For the text-containing cell, return its midpoint in [x, y] coordinate format. 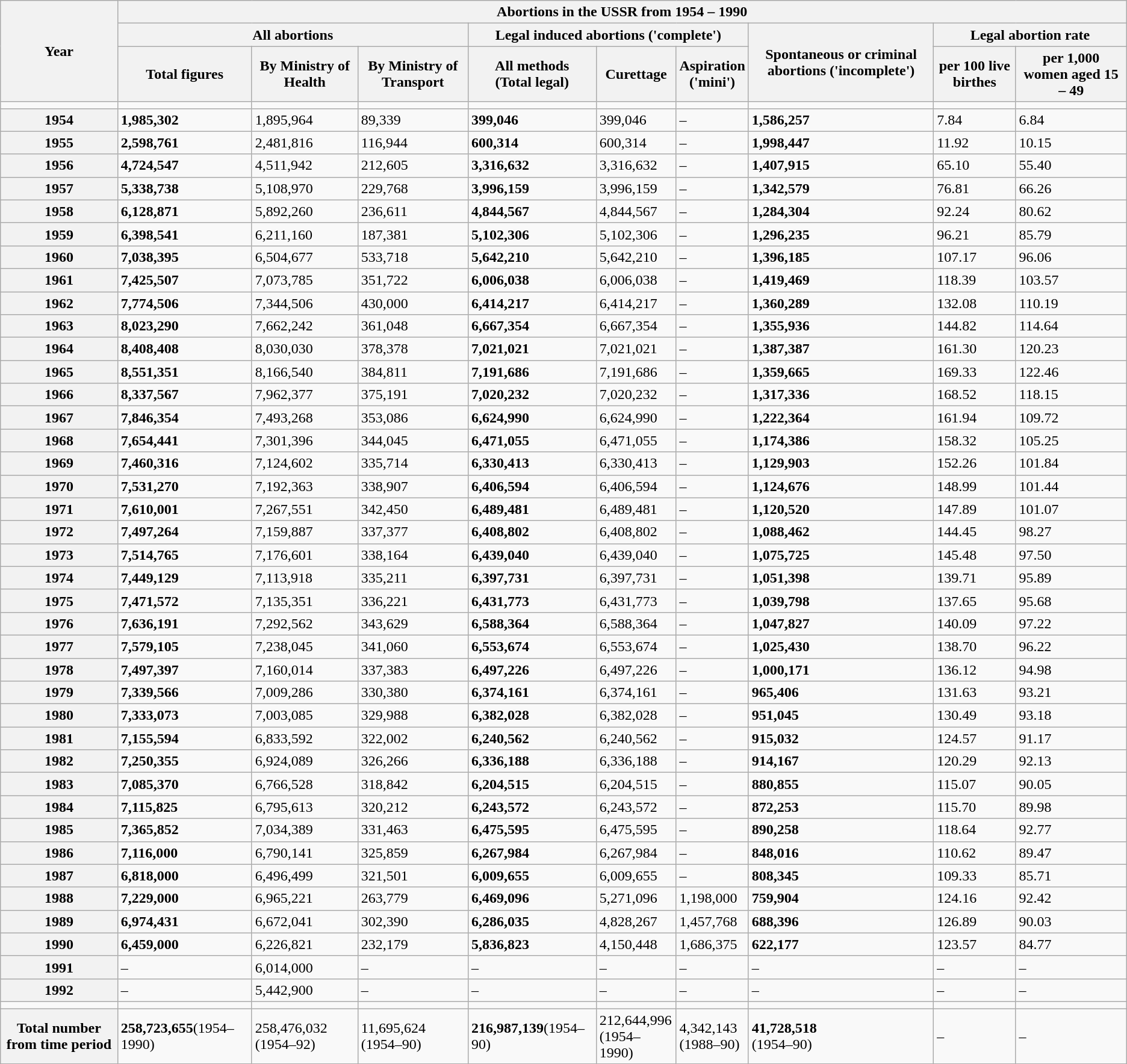
1,985,302 [184, 120]
138.70 [975, 646]
96.22 [1071, 646]
109.33 [975, 876]
7,493,268 [305, 418]
6,924,089 [305, 761]
7,038,395 [184, 257]
338,164 [413, 555]
7,155,594 [184, 738]
107.17 [975, 257]
7,267,551 [305, 509]
335,211 [413, 578]
1,686,375 [712, 944]
1,355,936 [840, 326]
212,644,996(1954–1990) [636, 1036]
5,338,738 [184, 188]
Curettage [636, 74]
93.21 [1071, 693]
1954 [59, 120]
91.17 [1071, 738]
430,000 [413, 303]
Total figures [184, 74]
336,221 [413, 601]
8,408,408 [184, 349]
1,407,915 [840, 165]
341,060 [413, 646]
101.07 [1071, 509]
378,378 [413, 349]
7,238,045 [305, 646]
1,360,289 [840, 303]
8,337,567 [184, 395]
1979 [59, 693]
123.57 [975, 944]
1974 [59, 578]
92.24 [975, 211]
808,345 [840, 876]
89,339 [413, 120]
1955 [59, 143]
7,009,286 [305, 693]
4,828,267 [636, 921]
1983 [59, 784]
Spontaneous or criminal abortions ('incomplete') [840, 63]
1967 [59, 418]
6,398,541 [184, 234]
1960 [59, 257]
6,766,528 [305, 784]
2,598,761 [184, 143]
1957 [59, 188]
375,191 [413, 395]
1959 [59, 234]
8,030,030 [305, 349]
7,514,765 [184, 555]
96.06 [1071, 257]
7,034,389 [305, 830]
1,998,447 [840, 143]
1,198,000 [712, 899]
872,253 [840, 807]
1985 [59, 830]
1978 [59, 670]
331,463 [413, 830]
1990 [59, 944]
1,419,469 [840, 280]
6,504,677 [305, 257]
1,895,964 [305, 120]
7,460,316 [184, 463]
92.42 [1071, 899]
6,790,141 [305, 853]
1,124,676 [840, 486]
321,501 [413, 876]
84.77 [1071, 944]
Abortions in the USSR from 1954 – 1990 [622, 12]
4,724,547 [184, 165]
1965 [59, 372]
89.47 [1071, 853]
8,166,540 [305, 372]
6,818,000 [184, 876]
41,728,518(1954–90) [840, 1036]
1968 [59, 441]
6,469,096 [532, 899]
1980 [59, 716]
7,135,351 [305, 601]
7,003,085 [305, 716]
1975 [59, 601]
4,342,143(1988–90) [712, 1036]
1972 [59, 532]
7,344,506 [305, 303]
1991 [59, 967]
Total number from time period [59, 1036]
344,045 [413, 441]
5,108,970 [305, 188]
97.22 [1071, 623]
232,179 [413, 944]
351,722 [413, 280]
1956 [59, 165]
325,859 [413, 853]
6,286,035 [532, 921]
1,075,725 [840, 555]
7,115,825 [184, 807]
120.23 [1071, 349]
212,605 [413, 165]
330,380 [413, 693]
105.25 [1071, 441]
384,811 [413, 372]
688,396 [840, 921]
1992 [59, 990]
1,317,336 [840, 395]
6,128,871 [184, 211]
Legal abortion rate [1031, 35]
7,192,363 [305, 486]
965,406 [840, 693]
6,974,431 [184, 921]
337,377 [413, 532]
158.32 [975, 441]
97.50 [1071, 555]
1,000,171 [840, 670]
96.21 [975, 234]
216,987,139(1954–90) [532, 1036]
1966 [59, 395]
120.29 [975, 761]
7,229,000 [184, 899]
65.10 [975, 165]
137.65 [975, 601]
6,014,000 [305, 967]
152.26 [975, 463]
116,944 [413, 143]
110.62 [975, 853]
7,497,397 [184, 670]
7.84 [975, 120]
759,904 [840, 899]
302,390 [413, 921]
1982 [59, 761]
145.48 [975, 555]
124.57 [975, 738]
848,016 [840, 853]
1,222,364 [840, 418]
7,085,370 [184, 784]
6,795,613 [305, 807]
115.07 [975, 784]
92.77 [1071, 830]
5,271,096 [636, 899]
All abortions [293, 35]
880,855 [840, 784]
258,723,655(1954–1990) [184, 1036]
6,965,221 [305, 899]
95.68 [1071, 601]
318,842 [413, 784]
1973 [59, 555]
5,892,260 [305, 211]
533,718 [413, 257]
per 1,000 women aged 15 – 49 [1071, 74]
168.52 [975, 395]
132.08 [975, 303]
76.81 [975, 188]
136.12 [975, 670]
6,833,592 [305, 738]
93.18 [1071, 716]
1,120,520 [840, 509]
95.89 [1071, 578]
1,051,398 [840, 578]
161.30 [975, 349]
1981 [59, 738]
101.44 [1071, 486]
1961 [59, 280]
1,586,257 [840, 120]
10.15 [1071, 143]
11.92 [975, 143]
229,768 [413, 188]
1963 [59, 326]
7,497,264 [184, 532]
6,211,160 [305, 234]
6,672,041 [305, 921]
1,129,903 [840, 463]
320,212 [413, 807]
2,481,816 [305, 143]
1,457,768 [712, 921]
1970 [59, 486]
7,962,377 [305, 395]
7,339,566 [184, 693]
1,284,304 [840, 211]
258,476,032(1954–92) [305, 1036]
109.72 [1071, 418]
8,023,290 [184, 326]
90.03 [1071, 921]
114.64 [1071, 326]
1969 [59, 463]
1976 [59, 623]
342,450 [413, 509]
6,226,821 [305, 944]
110.19 [1071, 303]
1958 [59, 211]
101.84 [1071, 463]
98.27 [1071, 532]
322,002 [413, 738]
139.71 [975, 578]
1,359,665 [840, 372]
per 100 live birthes [975, 74]
338,907 [413, 486]
89.98 [1071, 807]
890,258 [840, 830]
7,250,355 [184, 761]
90.05 [1071, 784]
1,025,430 [840, 646]
1,047,827 [840, 623]
1984 [59, 807]
7,176,601 [305, 555]
914,167 [840, 761]
7,159,887 [305, 532]
126.89 [975, 921]
343,629 [413, 623]
131.63 [975, 693]
622,177 [840, 944]
130.49 [975, 716]
6,459,000 [184, 944]
124.16 [975, 899]
7,531,270 [184, 486]
7,579,105 [184, 646]
1964 [59, 349]
144.45 [975, 532]
1971 [59, 509]
Aspiration('mini') [712, 74]
140.09 [975, 623]
7,333,073 [184, 716]
337,383 [413, 670]
80.62 [1071, 211]
118.15 [1071, 395]
915,032 [840, 738]
7,365,852 [184, 830]
326,266 [413, 761]
92.13 [1071, 761]
7,662,242 [305, 326]
187,381 [413, 234]
85.71 [1071, 876]
By Ministry of Health [305, 74]
1,039,798 [840, 601]
1,396,185 [840, 257]
1,174,386 [840, 441]
1977 [59, 646]
951,045 [840, 716]
7,471,572 [184, 601]
85.79 [1071, 234]
6.84 [1071, 120]
103.57 [1071, 280]
118.39 [975, 280]
4,511,942 [305, 165]
8,551,351 [184, 372]
Legal induced abortions ('complete') [608, 35]
7,073,785 [305, 280]
7,449,129 [184, 578]
7,292,562 [305, 623]
353,086 [413, 418]
236,611 [413, 211]
7,846,354 [184, 418]
7,124,602 [305, 463]
5,836,823 [532, 944]
7,654,441 [184, 441]
7,610,001 [184, 509]
144.82 [975, 326]
115.70 [975, 807]
329,988 [413, 716]
5,442,900 [305, 990]
148.99 [975, 486]
11,695,624(1954–90) [413, 1036]
118.64 [975, 830]
335,714 [413, 463]
6,496,499 [305, 876]
All methods(Total legal) [532, 74]
263,779 [413, 899]
1962 [59, 303]
1989 [59, 921]
7,160,014 [305, 670]
By Ministry of Transport [413, 74]
1,387,387 [840, 349]
7,116,000 [184, 853]
1,088,462 [840, 532]
1986 [59, 853]
161.94 [975, 418]
361,048 [413, 326]
1987 [59, 876]
4,150,448 [636, 944]
7,301,396 [305, 441]
169.33 [975, 372]
122.46 [1071, 372]
7,636,191 [184, 623]
7,425,507 [184, 280]
1988 [59, 899]
66.26 [1071, 188]
7,113,918 [305, 578]
147.89 [975, 509]
1,342,579 [840, 188]
1,296,235 [840, 234]
7,774,506 [184, 303]
Year [59, 51]
55.40 [1071, 165]
94.98 [1071, 670]
